Extract the [X, Y] coordinate from the center of the cell holding the provided text.  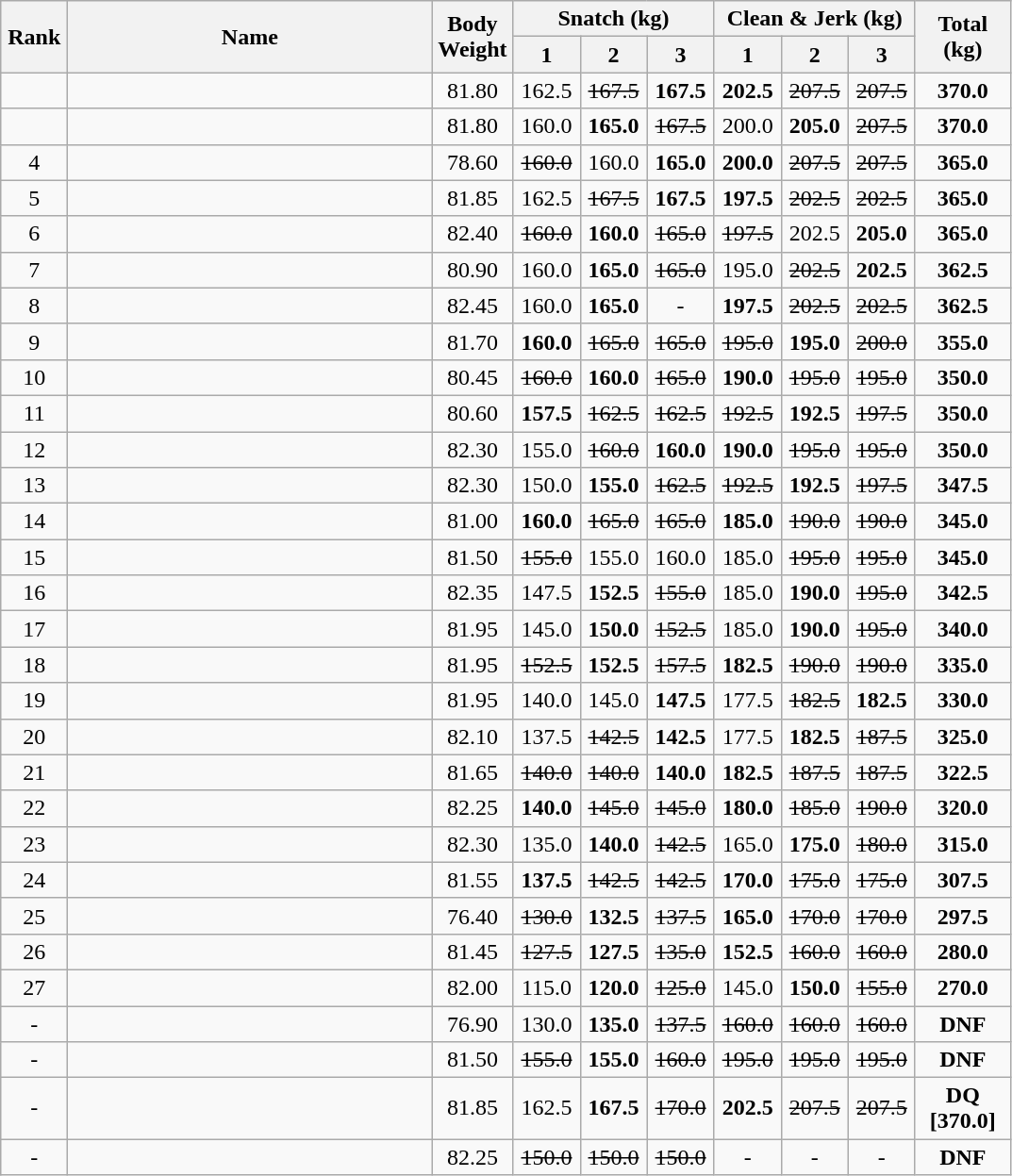
322.5 [962, 772]
115.0 [547, 987]
76.90 [473, 1023]
7 [34, 270]
82.10 [473, 737]
Body Weight [473, 37]
82.40 [473, 234]
19 [34, 701]
125.0 [681, 987]
76.40 [473, 916]
335.0 [962, 665]
81.55 [473, 880]
12 [34, 450]
13 [34, 486]
330.0 [962, 701]
21 [34, 772]
26 [34, 952]
81.70 [473, 341]
325.0 [962, 737]
16 [34, 593]
23 [34, 844]
82.00 [473, 987]
297.5 [962, 916]
Name [250, 37]
347.5 [962, 486]
80.45 [473, 377]
320.0 [962, 808]
120.0 [613, 987]
81.45 [473, 952]
5 [34, 198]
342.5 [962, 593]
17 [34, 629]
307.5 [962, 880]
315.0 [962, 844]
355.0 [962, 341]
9 [34, 341]
82.45 [473, 306]
20 [34, 737]
4 [34, 162]
24 [34, 880]
Total (kg) [962, 37]
81.00 [473, 522]
82.35 [473, 593]
14 [34, 522]
18 [34, 665]
132.5 [613, 916]
340.0 [962, 629]
27 [34, 987]
81.65 [473, 772]
DQ [370.0] [962, 1109]
270.0 [962, 987]
8 [34, 306]
Snatch (kg) [613, 19]
Clean & Jerk (kg) [815, 19]
78.60 [473, 162]
80.90 [473, 270]
6 [34, 234]
280.0 [962, 952]
25 [34, 916]
80.60 [473, 413]
15 [34, 557]
10 [34, 377]
11 [34, 413]
Rank [34, 37]
22 [34, 808]
